Search for the cell housing the specified text and yield its [x, y] center coordinate. 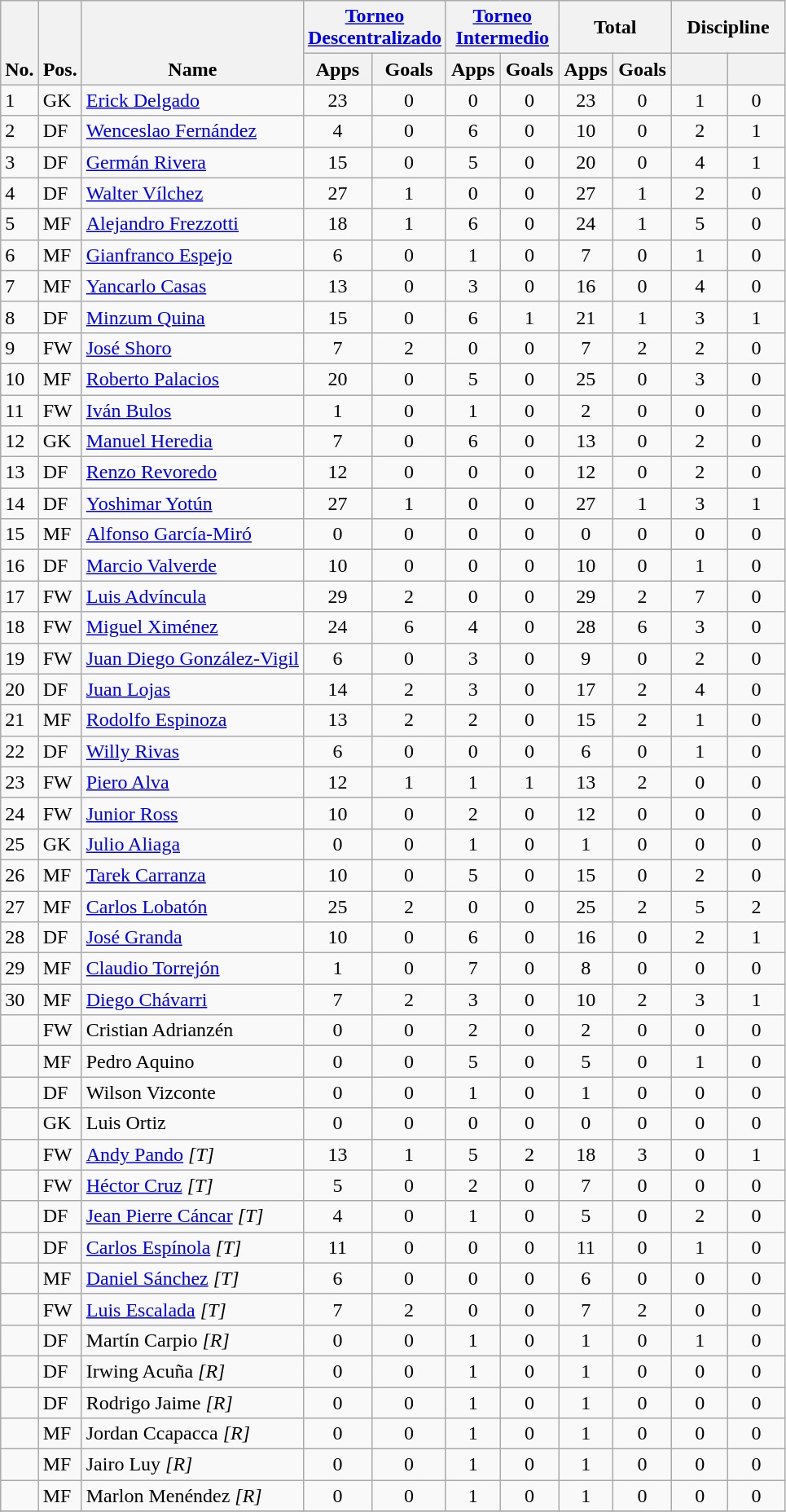
Wenceslao Fernández [192, 131]
Pos. [60, 42]
Discipline [728, 28]
Jean Pierre Cáncar [T] [192, 1216]
Rodrigo Jaime [R] [192, 1402]
Alfonso García-Miró [192, 534]
Junior Ross [192, 813]
Julio Aliaga [192, 844]
Luis Escalada [T] [192, 1309]
Wilson Vizconte [192, 1092]
Minzum Quina [192, 317]
José Granda [192, 938]
Iván Bulos [192, 410]
Miguel Ximénez [192, 627]
30 [20, 1000]
Alejandro Frezzotti [192, 224]
Claudio Torrejón [192, 969]
Manuel Heredia [192, 442]
Erick Delgado [192, 100]
Irwing Acuña [R] [192, 1371]
Tarek Carranza [192, 875]
Roberto Palacios [192, 379]
Marcio Valverde [192, 565]
Yancarlo Casas [192, 286]
22 [20, 751]
Luis Ortiz [192, 1123]
Torneo Descentralizado [375, 28]
Cristian Adrianzén [192, 1031]
Rodolfo Espinoza [192, 720]
Daniel Sánchez [T] [192, 1278]
Piero Alva [192, 782]
Walter Vílchez [192, 193]
Gianfranco Espejo [192, 255]
26 [20, 875]
Martín Carpio [R] [192, 1340]
Total [616, 28]
Carlos Espínola [T] [192, 1247]
19 [20, 658]
Willy Rivas [192, 751]
Juan Diego González-Vigil [192, 658]
Marlon Menéndez [R] [192, 1496]
José Shoro [192, 348]
Renzo Revoredo [192, 472]
Carlos Lobatón [192, 907]
Luis Advíncula [192, 596]
Yoshimar Yotún [192, 503]
Juan Lojas [192, 689]
Jordan Ccapacca [R] [192, 1434]
Héctor Cruz [T] [192, 1185]
Germán Rivera [192, 162]
Torneo Intermedio [502, 28]
Jairo Luy [R] [192, 1465]
Andy Pando [T] [192, 1154]
Pedro Aquino [192, 1061]
No. [20, 42]
Name [192, 42]
Diego Chávarri [192, 1000]
